Scan for the cell matching the given text and deliver its (X, Y) coordinate at center. 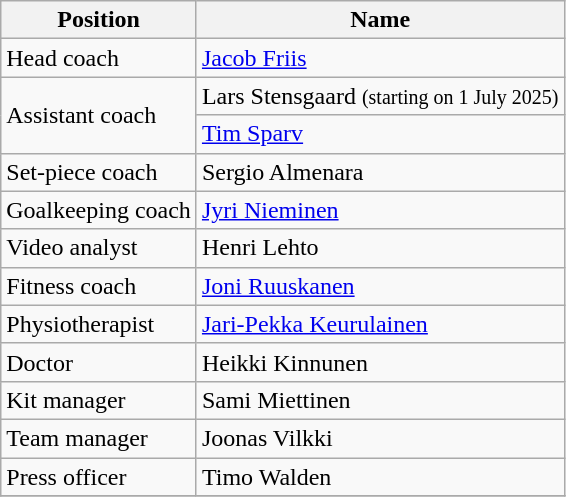
Position (99, 20)
Assistant coach (99, 115)
Doctor (99, 362)
Jacob Friis (380, 58)
Team manager (99, 438)
Sami Miettinen (380, 400)
Joni Ruuskanen (380, 286)
Set-piece coach (99, 172)
Fitness coach (99, 286)
Joonas Vilkki (380, 438)
Jyri Nieminen (380, 210)
Jari-Pekka Keurulainen (380, 324)
Video analyst (99, 248)
Press officer (99, 477)
Heikki Kinnunen (380, 362)
Kit manager (99, 400)
Sergio Almenara (380, 172)
Henri Lehto (380, 248)
Head coach (99, 58)
Lars Stensgaard (starting on 1 July 2025) (380, 96)
Physiotherapist (99, 324)
Goalkeeping coach (99, 210)
Timo Walden (380, 477)
Name (380, 20)
Tim Sparv (380, 134)
